From the cell containing the given text, extract its center point as [x, y] coordinate. 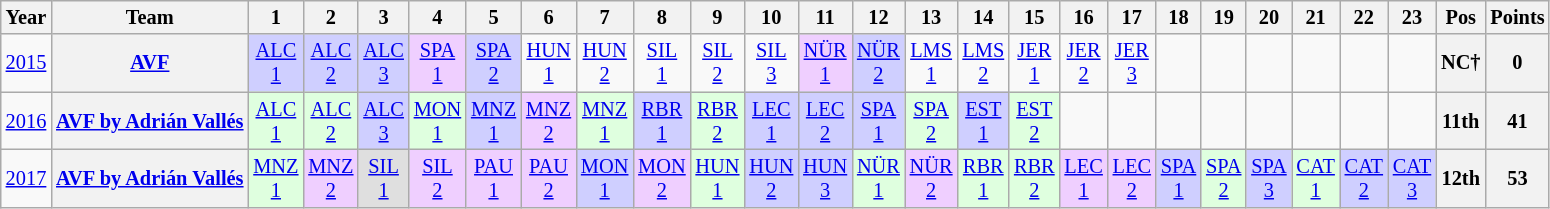
0 [1517, 63]
12 [878, 17]
53 [1517, 178]
Points [1517, 17]
18 [1178, 17]
PAU2 [548, 178]
NC† [1460, 63]
CAT3 [1412, 178]
2016 [26, 121]
11th [1460, 121]
22 [1364, 17]
9 [718, 17]
LMS2 [983, 63]
12th [1460, 178]
EST2 [1034, 121]
AVF [150, 63]
15 [1034, 17]
7 [604, 17]
Year [26, 17]
LMS1 [932, 63]
HUN3 [825, 178]
11 [825, 17]
JER1 [1034, 63]
14 [983, 17]
2015 [26, 63]
Team [150, 17]
2017 [26, 178]
Pos [1460, 17]
16 [1084, 17]
MON2 [662, 178]
SIL3 [771, 63]
13 [932, 17]
23 [1412, 17]
19 [1224, 17]
10 [771, 17]
5 [494, 17]
21 [1316, 17]
CAT2 [1364, 178]
SPA3 [1268, 178]
17 [1132, 17]
EST1 [983, 121]
4 [438, 17]
41 [1517, 121]
PAU1 [494, 178]
3 [383, 17]
JER2 [1084, 63]
CAT1 [1316, 178]
1 [276, 17]
JER3 [1132, 63]
8 [662, 17]
6 [548, 17]
2 [330, 17]
20 [1268, 17]
